Provide the (X, Y) coordinate of the cell's center where the given text is located.  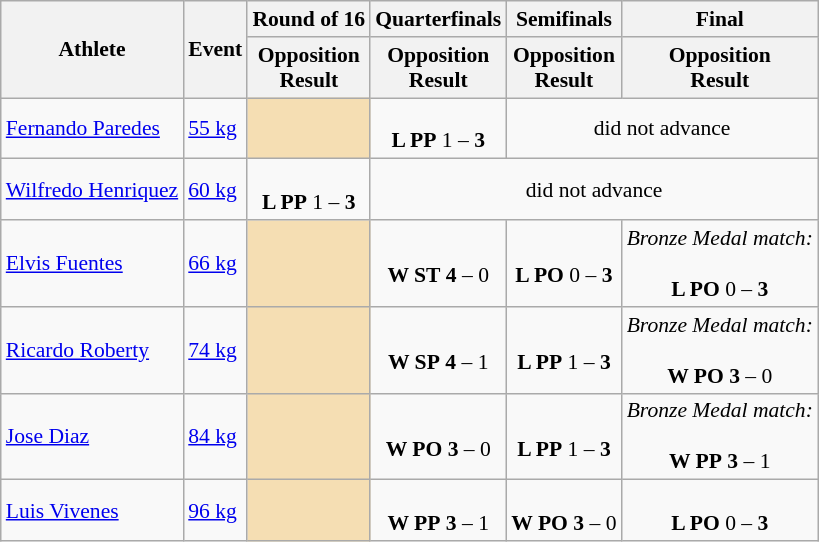
Ricardo Roberty (92, 350)
74 kg (215, 350)
Athlete (92, 50)
96 kg (215, 510)
66 kg (215, 264)
Bronze Medal match:W PP 3 – 1 (720, 436)
Quarterfinals (438, 19)
Round of 16 (308, 19)
Final (720, 19)
W SP 4 – 1 (438, 350)
55 kg (215, 128)
Wilfredo Henriquez (92, 190)
Event (215, 50)
84 kg (215, 436)
Bronze Medal match:W PO 3 – 0 (720, 350)
W PP 3 – 1 (438, 510)
Jose Diaz (92, 436)
Semifinals (564, 19)
60 kg (215, 190)
Elvis Fuentes (92, 264)
Fernando Paredes (92, 128)
Bronze Medal match:L PO 0 – 3 (720, 264)
Luis Vivenes (92, 510)
W ST 4 – 0 (438, 264)
